Identify which cell holds the provided text, then report its [x, y] central coordinate. 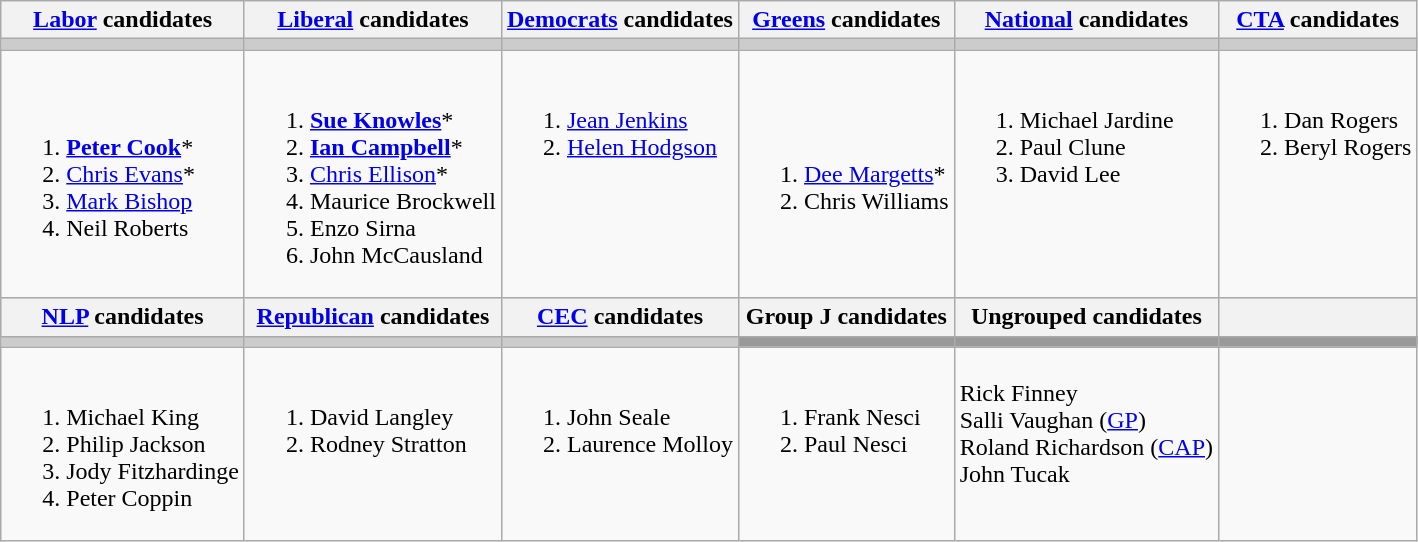
National candidates [1086, 20]
John SealeLaurence Molloy [620, 444]
Dan RogersBeryl Rogers [1318, 174]
CTA candidates [1318, 20]
Jean JenkinsHelen Hodgson [620, 174]
NLP candidates [123, 317]
Michael KingPhilip JacksonJody FitzhardingePeter Coppin [123, 444]
Ungrouped candidates [1086, 317]
David LangleyRodney Stratton [372, 444]
Rick Finney Salli Vaughan (GP) Roland Richardson (CAP) John Tucak [1086, 444]
Frank NesciPaul Nesci [846, 444]
Liberal candidates [372, 20]
CEC candidates [620, 317]
Group J candidates [846, 317]
Dee Margetts*Chris Williams [846, 174]
Peter Cook*Chris Evans*Mark BishopNeil Roberts [123, 174]
Labor candidates [123, 20]
Greens candidates [846, 20]
Democrats candidates [620, 20]
Sue Knowles*Ian Campbell*Chris Ellison*Maurice BrockwellEnzo SirnaJohn McCausland [372, 174]
Republican candidates [372, 317]
Michael JardinePaul CluneDavid Lee [1086, 174]
